Provide the (x, y) coordinate of the cell's center where the given text is located.  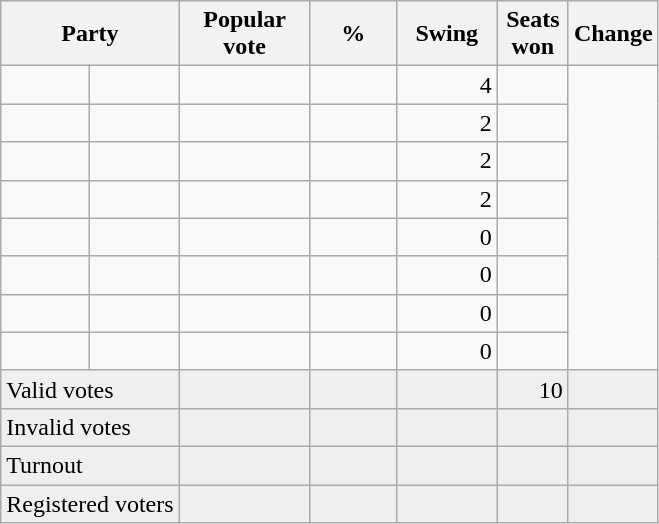
4 (446, 85)
Party (90, 34)
10 (532, 389)
% (353, 34)
Turnout (90, 465)
Swing (446, 34)
Popular vote (244, 34)
Seatswon (532, 34)
Registered voters (90, 503)
Change (613, 34)
Invalid votes (90, 427)
Valid votes (90, 389)
